Output the [x, y] coordinate of the center of the cell containing the given text.  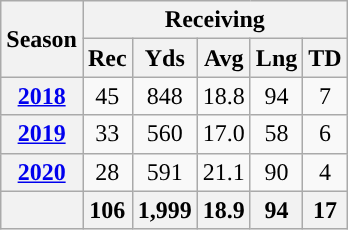
106 [107, 210]
1,999 [164, 210]
6 [325, 134]
28 [107, 172]
90 [276, 172]
2019 [42, 134]
2020 [42, 172]
2018 [42, 96]
17.0 [224, 134]
848 [164, 96]
Yds [164, 58]
Receiving [214, 20]
TD [325, 58]
17 [325, 210]
Rec [107, 58]
33 [107, 134]
4 [325, 172]
45 [107, 96]
18.9 [224, 210]
7 [325, 96]
Avg [224, 58]
560 [164, 134]
21.1 [224, 172]
591 [164, 172]
Lng [276, 58]
58 [276, 134]
Season [42, 39]
18.8 [224, 96]
